Return the (x, y) coordinate for the center point of the cell that contains the specified text.  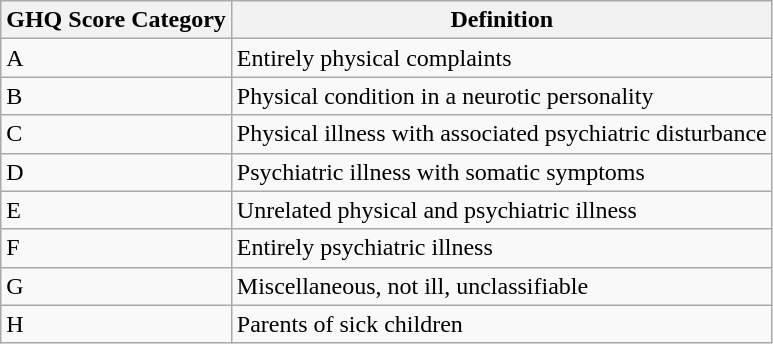
Definition (502, 20)
Entirely psychiatric illness (502, 248)
Physical illness with associated psychiatric disturbance (502, 134)
Miscellaneous, not ill, unclassifiable (502, 286)
F (116, 248)
B (116, 96)
A (116, 58)
H (116, 324)
Unrelated physical and psychiatric illness (502, 210)
E (116, 210)
C (116, 134)
D (116, 172)
Entirely physical complaints (502, 58)
Physical condition in a neurotic personality (502, 96)
GHQ Score Category (116, 20)
Psychiatric illness with somatic symptoms (502, 172)
G (116, 286)
Parents of sick children (502, 324)
